Locate the cell with the specified text and output its [X, Y] center coordinate. 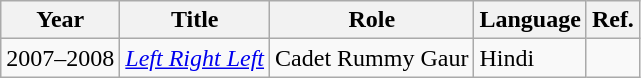
Role [372, 20]
Cadet Rummy Gaur [372, 58]
2007–2008 [60, 58]
Ref. [612, 20]
Year [60, 20]
Hindi [530, 58]
Language [530, 20]
Title [195, 20]
Left Right Left [195, 58]
